Find where the given text appears and provide that cell's center as (x, y) coordinate. 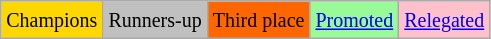
Champions (52, 20)
Relegated (444, 20)
Runners-up (155, 20)
Third place (258, 20)
Promoted (354, 20)
